Return the (X, Y) coordinate for the center point of the cell that contains the specified text.  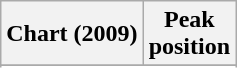
Chart (2009) (72, 34)
Peakposition (189, 34)
